Find where the given text appears and provide that cell's center as (X, Y) coordinate. 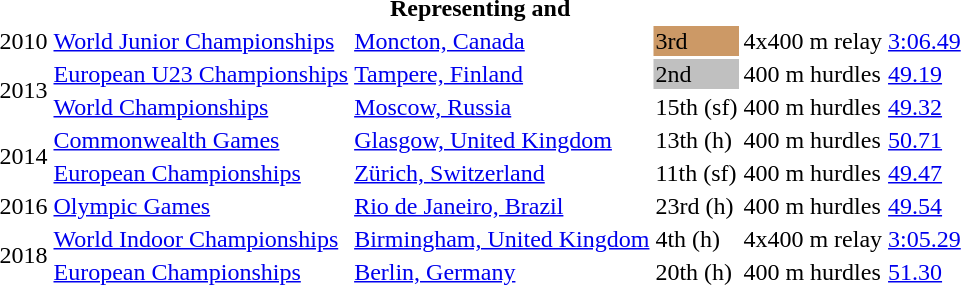
Zürich, Switzerland (502, 173)
Birmingham, United Kingdom (502, 239)
15th (sf) (696, 107)
Olympic Games (201, 206)
23rd (h) (696, 206)
Glasgow, United Kingdom (502, 140)
World Indoor Championships (201, 239)
Moncton, Canada (502, 41)
3rd (696, 41)
European U23 Championships (201, 74)
Rio de Janeiro, Brazil (502, 206)
World Junior Championships (201, 41)
Tampere, Finland (502, 74)
Commonwealth Games (201, 140)
2nd (696, 74)
Moscow, Russia (502, 107)
European Championships (201, 173)
11th (sf) (696, 173)
World Championships (201, 107)
13th (h) (696, 140)
4th (h) (696, 239)
